From the cell containing the given text, extract its center point as [x, y] coordinate. 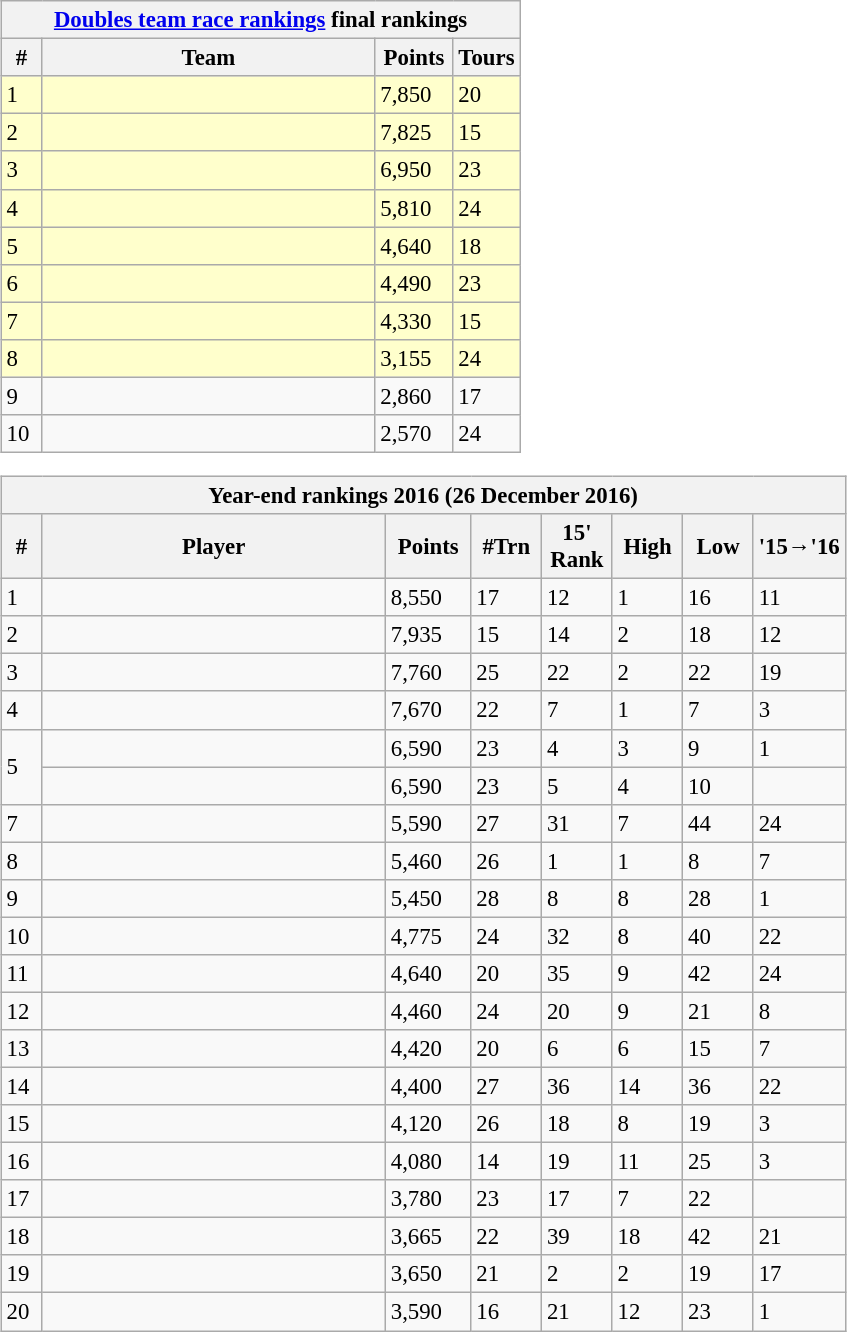
7,850 [414, 95]
2,860 [414, 396]
4,080 [428, 1162]
35 [578, 974]
4,775 [428, 936]
5,460 [428, 861]
5,450 [428, 898]
Low [718, 546]
Year-end rankings 2016 (26 December 2016) [423, 495]
#Trn [506, 546]
4,330 [414, 321]
Player [214, 546]
Doubles team race rankings final rankings [260, 20]
8,550 [428, 598]
4,120 [428, 1124]
40 [718, 936]
4,460 [428, 1011]
2,570 [414, 434]
7,760 [428, 673]
Tours [486, 58]
7,935 [428, 635]
4,400 [428, 1086]
3,780 [428, 1199]
3,590 [428, 1312]
31 [578, 823]
4,490 [414, 283]
'15→'16 [799, 546]
7,670 [428, 710]
3,155 [414, 358]
39 [578, 1237]
Team [208, 58]
6,950 [414, 170]
7,825 [414, 133]
44 [718, 823]
13 [22, 1049]
High [648, 546]
4,420 [428, 1049]
15' Rank [578, 546]
3,650 [428, 1274]
3,665 [428, 1237]
5,810 [414, 208]
5,590 [428, 823]
32 [578, 936]
